For the text-containing cell, return its midpoint in [x, y] coordinate format. 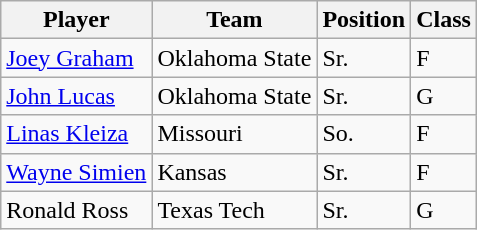
Wayne Simien [76, 172]
Ronald Ross [76, 210]
Texas Tech [234, 210]
Team [234, 20]
Missouri [234, 134]
Class [444, 20]
John Lucas [76, 96]
Player [76, 20]
Linas Kleiza [76, 134]
Joey Graham [76, 58]
So. [364, 134]
Kansas [234, 172]
Position [364, 20]
